Find where the given text appears and provide that cell's center as (X, Y) coordinate. 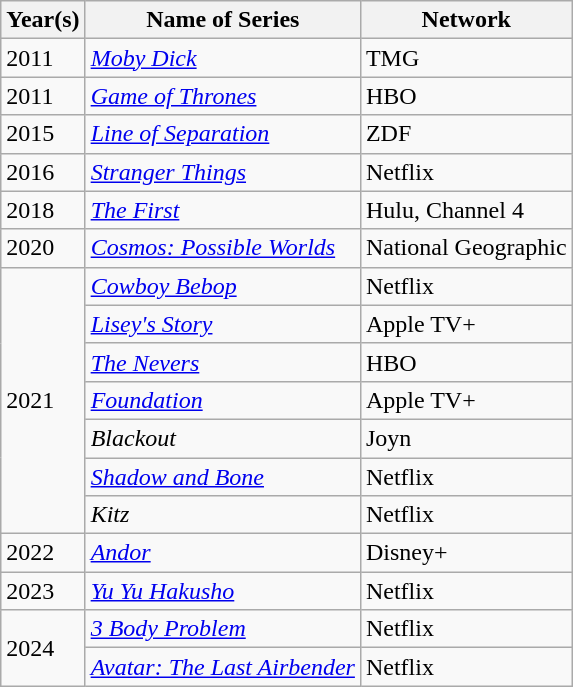
Moby Dick (222, 58)
Shadow and Bone (222, 477)
Lisey's Story (222, 324)
Yu Yu Hakusho (222, 591)
Disney+ (466, 553)
2024 (43, 648)
Cosmos: Possible Worlds (222, 248)
2020 (43, 248)
Andor (222, 553)
Year(s) (43, 20)
Line of Separation (222, 134)
Game of Thrones (222, 96)
2023 (43, 591)
Blackout (222, 438)
2018 (43, 210)
Cowboy Bebop (222, 286)
2021 (43, 400)
Name of Series (222, 20)
Stranger Things (222, 172)
3 Body Problem (222, 629)
TMG (466, 58)
Joyn (466, 438)
Network (466, 20)
Hulu, Channel 4 (466, 210)
Foundation (222, 400)
2022 (43, 553)
2015 (43, 134)
Avatar: The Last Airbender (222, 667)
National Geographic (466, 248)
2016 (43, 172)
Kitz (222, 515)
The First (222, 210)
ZDF (466, 134)
The Nevers (222, 362)
